Determine the [X, Y] coordinate at the center of the cell enclosing the given text.  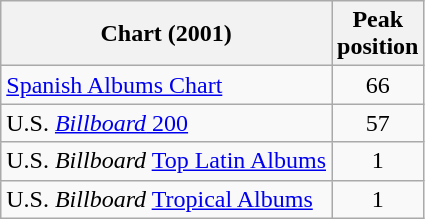
66 [378, 85]
Spanish Albums Chart [166, 85]
Peakposition [378, 34]
U.S. Billboard 200 [166, 123]
U.S. Billboard Tropical Albums [166, 199]
U.S. Billboard Top Latin Albums [166, 161]
57 [378, 123]
Chart (2001) [166, 34]
